Return (x, y) of the center of cell containing provided text 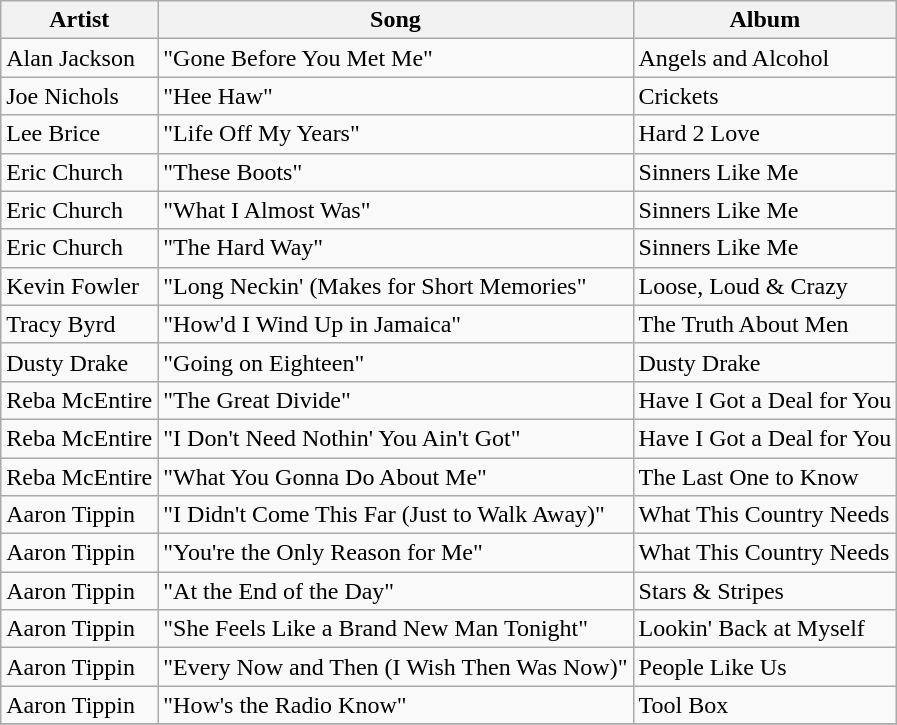
"Every Now and Then (I Wish Then Was Now)" (396, 667)
"You're the Only Reason for Me" (396, 553)
Lee Brice (80, 134)
Hard 2 Love (765, 134)
"The Great Divide" (396, 400)
"She Feels Like a Brand New Man Tonight" (396, 629)
"What I Almost Was" (396, 210)
"These Boots" (396, 172)
Song (396, 20)
Tracy Byrd (80, 324)
Alan Jackson (80, 58)
"Hee Haw" (396, 96)
Angels and Alcohol (765, 58)
Tool Box (765, 705)
The Last One to Know (765, 477)
"What You Gonna Do About Me" (396, 477)
"Gone Before You Met Me" (396, 58)
"At the End of the Day" (396, 591)
The Truth About Men (765, 324)
Joe Nichols (80, 96)
Kevin Fowler (80, 286)
"I Didn't Come This Far (Just to Walk Away)" (396, 515)
Loose, Loud & Crazy (765, 286)
Crickets (765, 96)
"Life Off My Years" (396, 134)
"The Hard Way" (396, 248)
People Like Us (765, 667)
Stars & Stripes (765, 591)
"How'd I Wind Up in Jamaica" (396, 324)
"Long Neckin' (Makes for Short Memories" (396, 286)
"I Don't Need Nothin' You Ain't Got" (396, 438)
"How's the Radio Know" (396, 705)
"Going on Eighteen" (396, 362)
Lookin' Back at Myself (765, 629)
Artist (80, 20)
Album (765, 20)
